Provide the [x, y] coordinate of the cell's center where the given text is located.  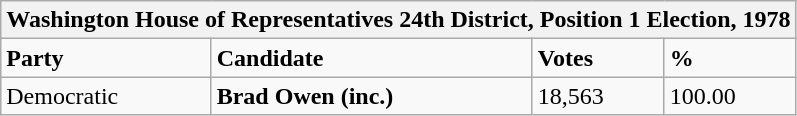
100.00 [730, 96]
% [730, 58]
Washington House of Representatives 24th District, Position 1 Election, 1978 [398, 20]
Democratic [106, 96]
Votes [598, 58]
Candidate [372, 58]
18,563 [598, 96]
Party [106, 58]
Brad Owen (inc.) [372, 96]
